Detect which cell encompasses the target text, then output its (X, Y) center coordinate. 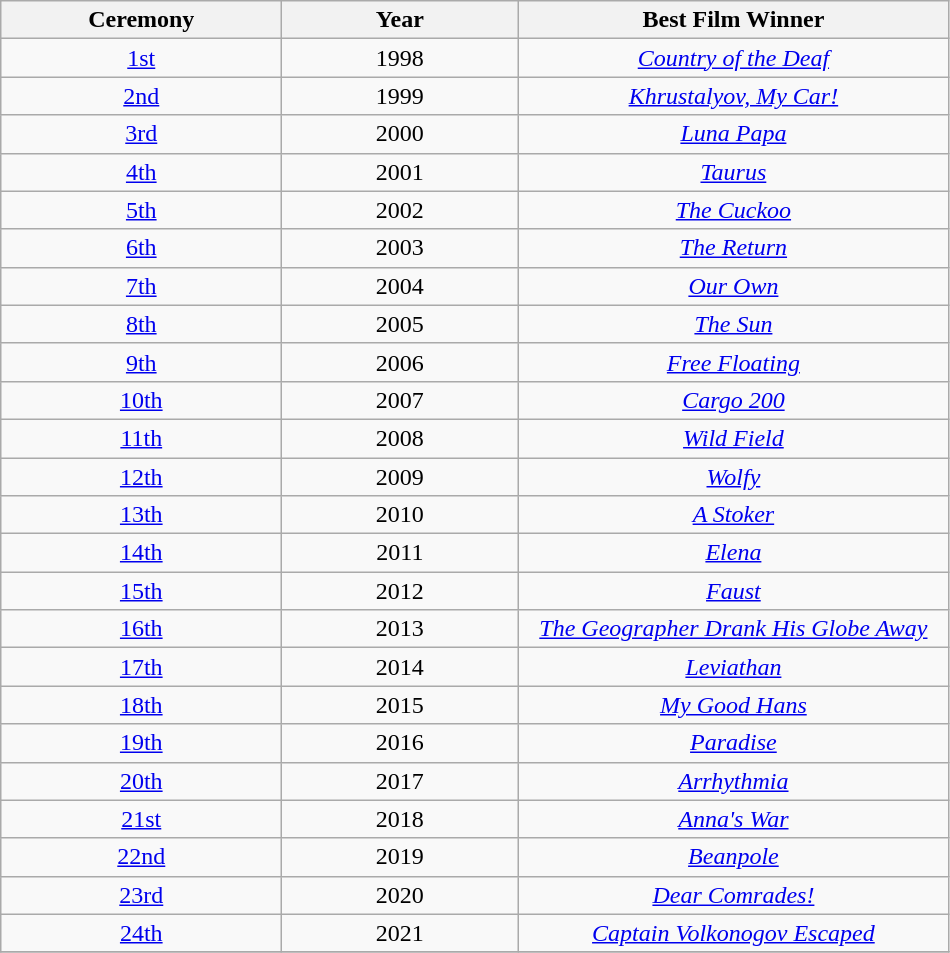
The Cuckoo (734, 210)
2007 (400, 400)
5th (142, 210)
15th (142, 591)
Free Floating (734, 362)
2000 (400, 134)
Paradise (734, 743)
Arrhythmia (734, 781)
Taurus (734, 172)
The Geographer Drank His Globe Away (734, 629)
2019 (400, 857)
Faust (734, 591)
Beanpole (734, 857)
2009 (400, 477)
2013 (400, 629)
Wolfy (734, 477)
Leviathan (734, 667)
8th (142, 324)
17th (142, 667)
23rd (142, 895)
4th (142, 172)
24th (142, 933)
2010 (400, 515)
13th (142, 515)
2005 (400, 324)
Our Own (734, 286)
22nd (142, 857)
Dear Comrades! (734, 895)
2015 (400, 705)
Wild Field (734, 438)
Best Film Winner (734, 20)
2012 (400, 591)
A Stoker (734, 515)
The Sun (734, 324)
2017 (400, 781)
11th (142, 438)
2014 (400, 667)
1st (142, 58)
2002 (400, 210)
2003 (400, 248)
18th (142, 705)
2001 (400, 172)
9th (142, 362)
14th (142, 553)
1999 (400, 96)
2008 (400, 438)
My Good Hans (734, 705)
Captain Volkonogov Escaped (734, 933)
Luna Papa (734, 134)
Cargo 200 (734, 400)
10th (142, 400)
16th (142, 629)
2nd (142, 96)
2006 (400, 362)
Khrustalyov, My Car! (734, 96)
Year (400, 20)
2021 (400, 933)
2016 (400, 743)
1998 (400, 58)
6th (142, 248)
7th (142, 286)
2018 (400, 819)
3rd (142, 134)
19th (142, 743)
The Return (734, 248)
Country of the Deaf (734, 58)
21st (142, 819)
2020 (400, 895)
12th (142, 477)
2011 (400, 553)
Elena (734, 553)
20th (142, 781)
2004 (400, 286)
Anna's War (734, 819)
Ceremony (142, 20)
